Locate the cell with the specified text and output its (X, Y) center coordinate. 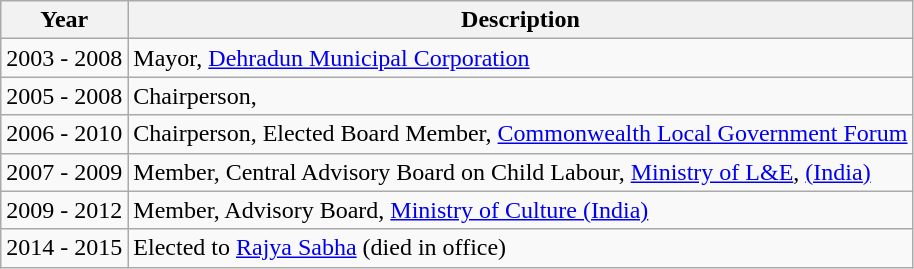
Elected to Rajya Sabha (died in office) (520, 248)
2007 - 2009 (64, 172)
Description (520, 20)
Chairperson, Elected Board Member, Commonwealth Local Government Forum (520, 134)
Member, Advisory Board, Ministry of Culture (India) (520, 210)
2014 - 2015 (64, 248)
Mayor, Dehradun Municipal Corporation (520, 58)
2005 - 2008 (64, 96)
2003 - 2008 (64, 58)
Year (64, 20)
Chairperson, (520, 96)
2009 - 2012 (64, 210)
2006 - 2010 (64, 134)
Member, Central Advisory Board on Child Labour, Ministry of L&E, (India) (520, 172)
